Detect which cell encompasses the target text, then output its [x, y] center coordinate. 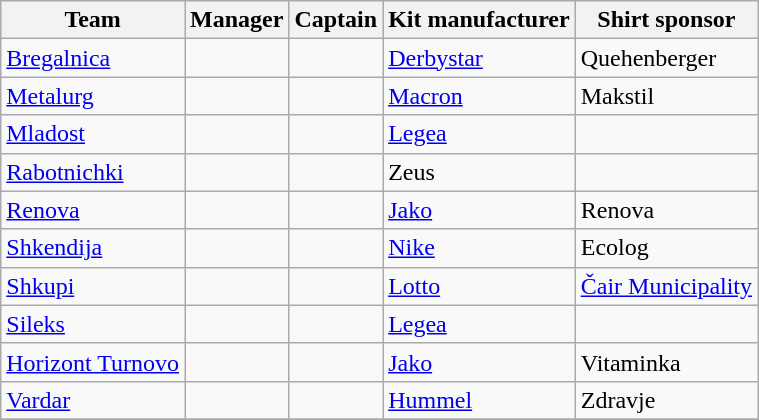
Metalurg [93, 96]
Captain [336, 20]
Rabotnichki [93, 172]
Kit manufacturer [480, 20]
Derbystar [480, 58]
Mladost [93, 134]
Čair Municipality [666, 286]
Shirt sponsor [666, 20]
Bregalnica [93, 58]
Makstil [666, 96]
Team [93, 20]
Shkendija [93, 248]
Zdravje [666, 400]
Macron [480, 96]
Zeus [480, 172]
Shkupi [93, 286]
Ecolog [666, 248]
Quehenberger [666, 58]
Nike [480, 248]
Vardar [93, 400]
Lotto [480, 286]
Vitaminka [666, 362]
Hummel [480, 400]
Manager [236, 20]
Sileks [93, 324]
Horizont Turnovo [93, 362]
